From the cell containing the given text, extract its center point as (X, Y) coordinate. 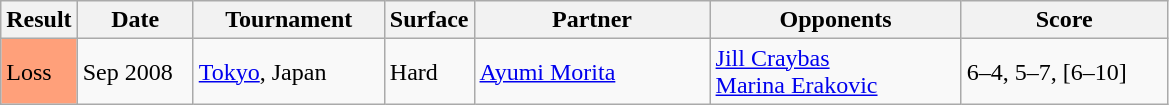
Tokyo, Japan (288, 72)
Surface (429, 20)
Partner (592, 20)
Sep 2008 (135, 72)
Loss (39, 72)
Result (39, 20)
Date (135, 20)
Score (1064, 20)
Jill Craybas Marina Erakovic (836, 72)
Hard (429, 72)
Tournament (288, 20)
Opponents (836, 20)
6–4, 5–7, [6–10] (1064, 72)
Ayumi Morita (592, 72)
